Search for the cell housing the specified text and yield its (x, y) center coordinate. 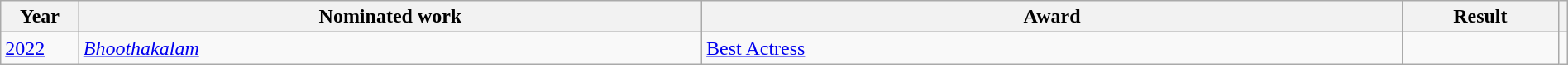
Result (1480, 17)
Nominated work (390, 17)
Year (40, 17)
Best Actress (1052, 48)
Award (1052, 17)
2022 (40, 48)
Bhoothakalam (390, 48)
